Identify which cell holds the provided text, then report its [X, Y] central coordinate. 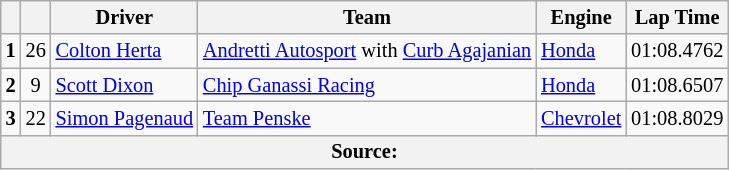
Engine [581, 17]
Lap Time [677, 17]
Team [367, 17]
Chip Ganassi Racing [367, 85]
Colton Herta [124, 51]
3 [11, 118]
Chevrolet [581, 118]
26 [36, 51]
1 [11, 51]
Source: [364, 152]
01:08.8029 [677, 118]
Scott Dixon [124, 85]
22 [36, 118]
Team Penske [367, 118]
Andretti Autosport with Curb Agajanian [367, 51]
2 [11, 85]
9 [36, 85]
Driver [124, 17]
01:08.4762 [677, 51]
01:08.6507 [677, 85]
Simon Pagenaud [124, 118]
